Identify which cell holds the provided text, then report its [x, y] central coordinate. 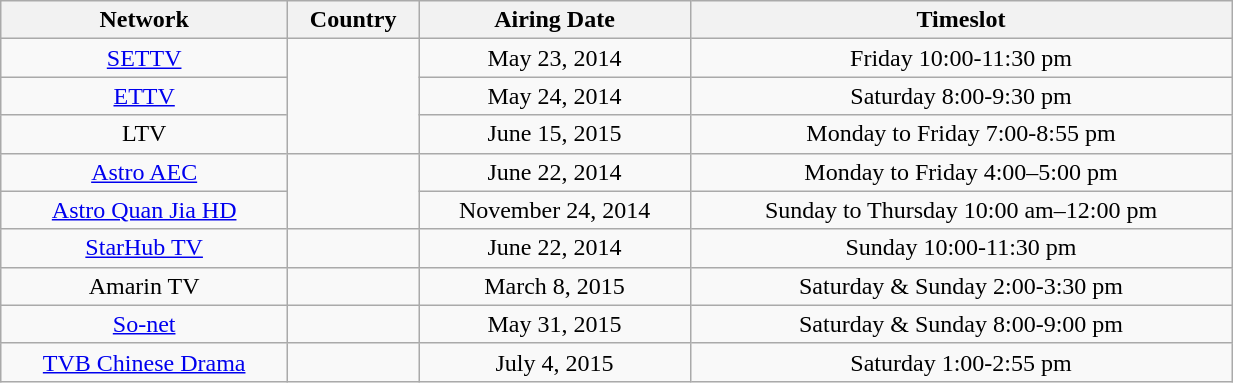
Sunday 10:00-11:30 pm [960, 248]
November 24, 2014 [555, 210]
SETTV [144, 58]
May 31, 2015 [555, 324]
So-net [144, 324]
Monday to Friday 7:00-8:55 pm [960, 134]
Amarin TV [144, 286]
Saturday 1:00-2:55 pm [960, 362]
StarHub TV [144, 248]
March 8, 2015 [555, 286]
Country [354, 20]
June 15, 2015 [555, 134]
Friday 10:00-11:30 pm [960, 58]
Airing Date [555, 20]
July 4, 2015 [555, 362]
Astro AEC [144, 172]
ETTV [144, 96]
Saturday & Sunday 8:00-9:00 pm [960, 324]
Sunday to Thursday 10:00 am–12:00 pm [960, 210]
Timeslot [960, 20]
May 23, 2014 [555, 58]
LTV [144, 134]
Monday to Friday 4:00–5:00 pm [960, 172]
TVB Chinese Drama [144, 362]
Saturday & Sunday 2:00-3:30 pm [960, 286]
Saturday 8:00-9:30 pm [960, 96]
Network [144, 20]
May 24, 2014 [555, 96]
Astro Quan Jia HD [144, 210]
